Scan for the cell matching the given text and deliver its (X, Y) coordinate at center. 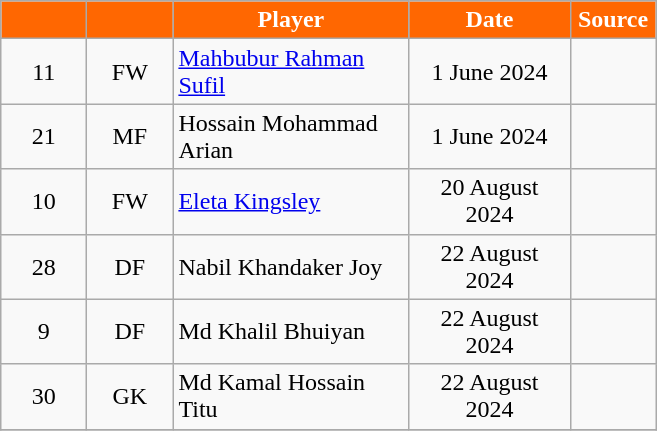
21 (44, 136)
28 (44, 266)
Player (291, 20)
MF (130, 136)
20 August 2024 (490, 202)
Md Khalil Bhuiyan (291, 332)
Mahbubur Rahman Sufil (291, 72)
9 (44, 332)
Date (490, 20)
30 (44, 396)
10 (44, 202)
11 (44, 72)
GK (130, 396)
Hossain Mohammad Arian (291, 136)
Source (613, 20)
Eleta Kingsley (291, 202)
Nabil Khandaker Joy (291, 266)
Md Kamal Hossain Titu (291, 396)
